For the text-containing cell, return its midpoint in (X, Y) coordinate format. 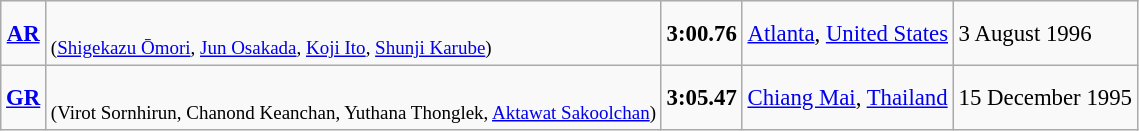
15 December 1995 (1045, 98)
(Virot Sornhirun, Chanond Keanchan, Yuthana Thonglek, Aktawat Sakoolchan) (354, 98)
AR (24, 34)
Atlanta, United States (848, 34)
(Shigekazu Ōmori, Jun Osakada, Koji Ito, Shunji Karube) (354, 34)
GR (24, 98)
3:00.76 (702, 34)
Chiang Mai, Thailand (848, 98)
3 August 1996 (1045, 34)
3:05.47 (702, 98)
